Return (x, y) of the center of cell containing provided text 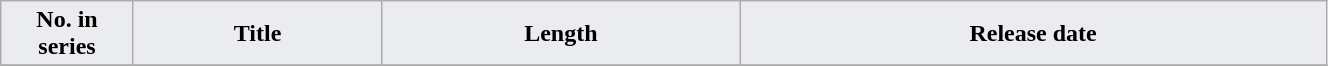
Length (561, 34)
Title (258, 34)
No. in series (68, 34)
Release date (1034, 34)
